Identify which cell holds the provided text, then report its (X, Y) central coordinate. 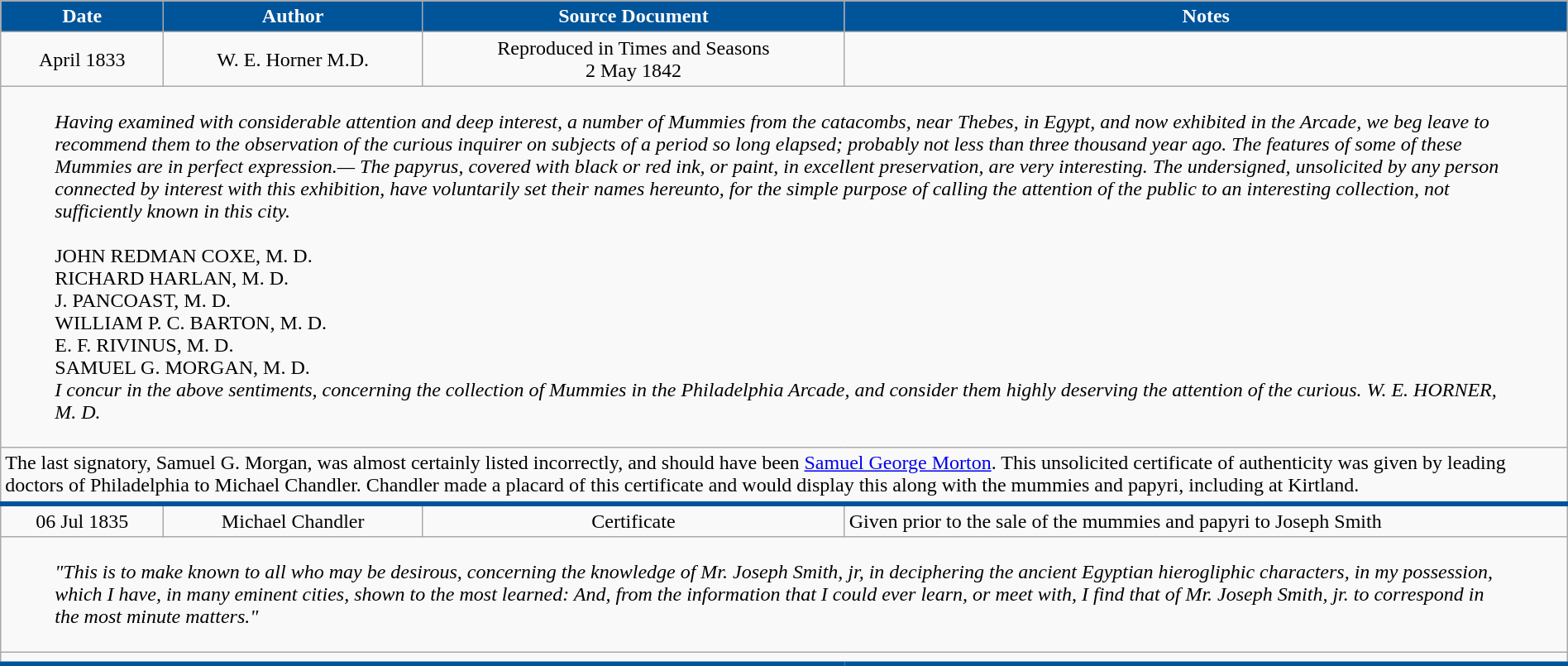
Date (83, 17)
06 Jul 1835 (83, 520)
Author (293, 17)
W. E. Horner M.D. (293, 60)
Given prior to the sale of the mummies and papyri to Joseph Smith (1206, 520)
Notes (1206, 17)
Reproduced in Times and Seasons 2 May 1842 (633, 60)
Certificate (633, 520)
Source Document (633, 17)
April 1833 (83, 60)
Michael Chandler (293, 520)
